Scan for the cell matching the given text and deliver its (x, y) coordinate at center. 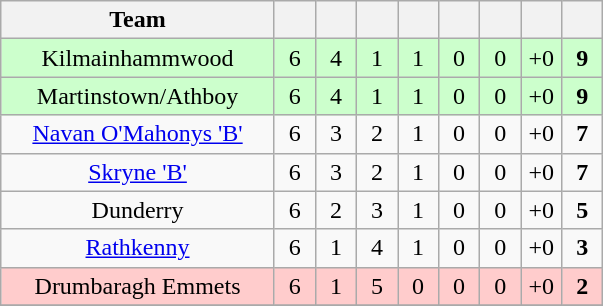
Rathkenny (138, 248)
Martinstown/Athboy (138, 96)
Kilmainhammwood (138, 58)
Drumbaragh Emmets (138, 286)
Navan O'Mahonys 'B' (138, 134)
Dunderry (138, 210)
Team (138, 20)
Skryne 'B' (138, 172)
